Return the [X, Y] coordinate for the center point of the cell that contains the specified text.  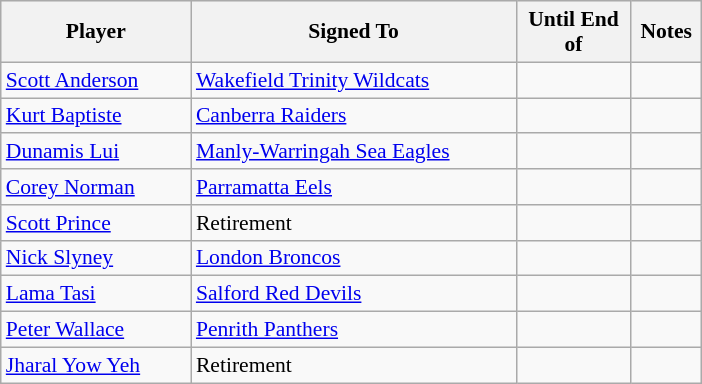
Lama Tasi [96, 294]
Corey Norman [96, 187]
Signed To [354, 32]
Peter Wallace [96, 330]
Kurt Baptiste [96, 116]
Canberra Raiders [354, 116]
London Broncos [354, 258]
Dunamis Lui [96, 152]
Wakefield Trinity Wildcats [354, 80]
Jharal Yow Yeh [96, 365]
Penrith Panthers [354, 330]
Until End of [574, 32]
Manly-Warringah Sea Eagles [354, 152]
Notes [666, 32]
Parramatta Eels [354, 187]
Scott Prince [96, 223]
Salford Red Devils [354, 294]
Player [96, 32]
Nick Slyney [96, 258]
Scott Anderson [96, 80]
